Find where the given text appears and provide that cell's center as [X, Y] coordinate. 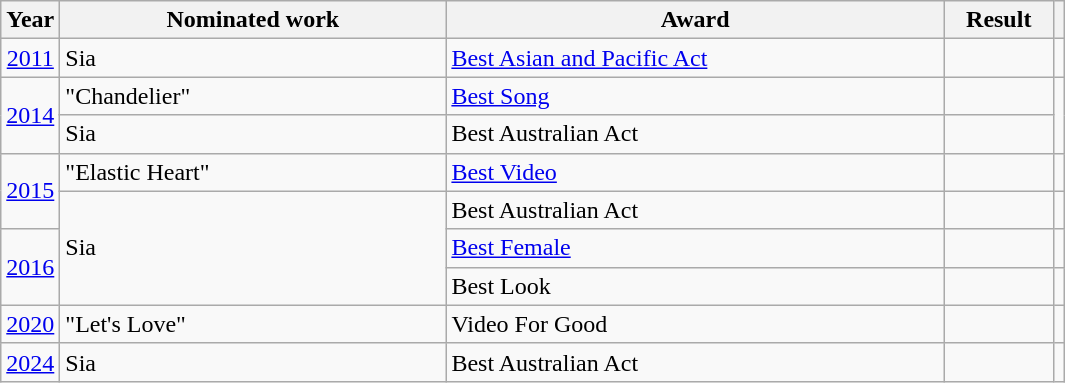
Nominated work [253, 20]
Best Song [696, 96]
2014 [30, 115]
Best Asian and Pacific Act [696, 58]
"Let's Love" [253, 324]
Best Female [696, 248]
2011 [30, 58]
2024 [30, 362]
2020 [30, 324]
2015 [30, 191]
Best Video [696, 172]
Award [696, 20]
"Chandelier" [253, 96]
Result [998, 20]
"Elastic Heart" [253, 172]
2016 [30, 267]
Year [30, 20]
Best Look [696, 286]
Video For Good [696, 324]
